Search for the cell housing the specified text and yield its (x, y) center coordinate. 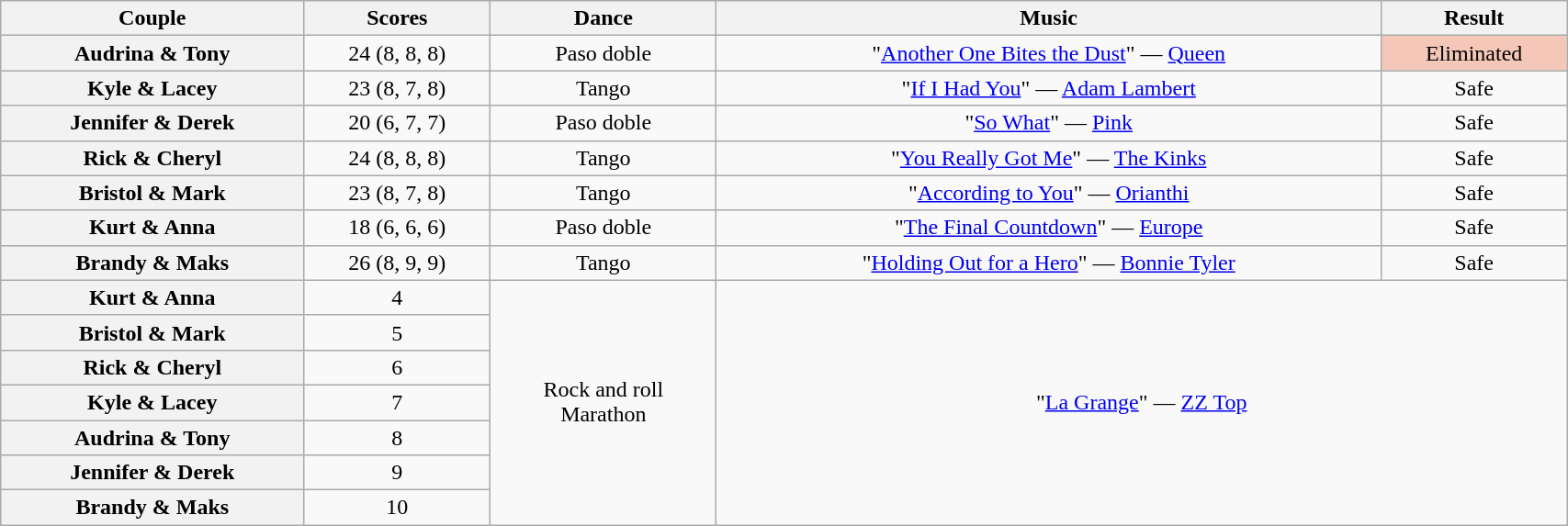
"Holding Out for a Hero" — Bonnie Tyler (1049, 263)
20 (6, 7, 7) (397, 123)
"According to You" — Orianthi (1049, 193)
Eliminated (1474, 53)
Result (1474, 18)
8 (397, 438)
"Another One Bites the Dust" — Queen (1049, 53)
Dance (604, 18)
Scores (397, 18)
Music (1049, 18)
10 (397, 508)
"So What" — Pink (1049, 123)
6 (397, 367)
"If I Had You" — Adam Lambert (1049, 88)
"La Grange" — ZZ Top (1142, 402)
9 (397, 473)
26 (8, 9, 9) (397, 263)
7 (397, 402)
18 (6, 6, 6) (397, 228)
Couple (152, 18)
Rock and rollMarathon (604, 402)
"The Final Countdown" — Europe (1049, 228)
"You Really Got Me" — The Kinks (1049, 158)
4 (397, 297)
5 (397, 332)
